Locate the cell with the specified text and output its [x, y] center coordinate. 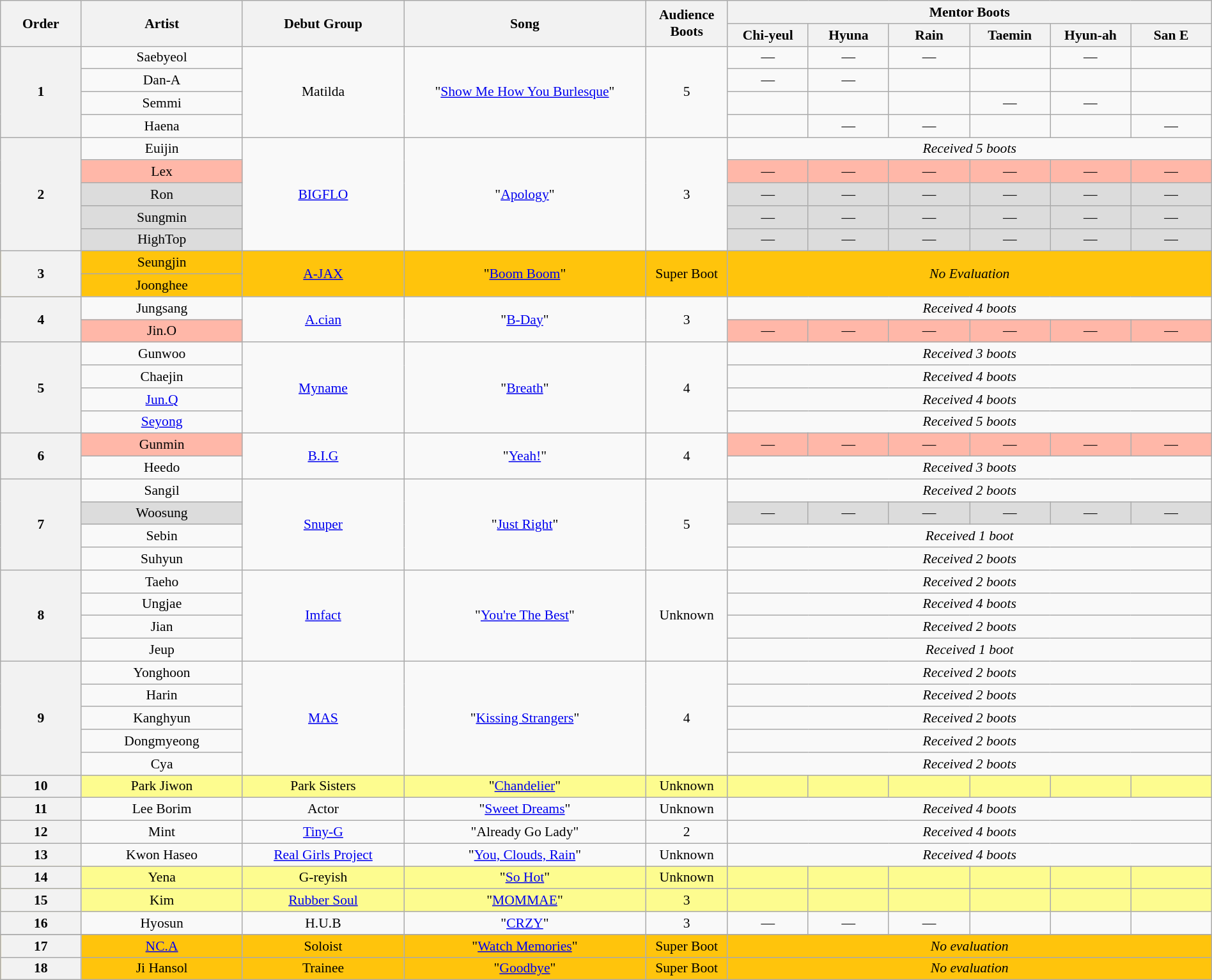
"Yeah!" [525, 456]
Hyuna [848, 35]
Ungjae [162, 604]
Kwon Haseo [162, 855]
"Already Go Lady" [525, 832]
"You're The Best" [525, 616]
Rain [929, 35]
Jungsang [162, 308]
Park Jiwon [162, 786]
Dan-A [162, 81]
Gunwoo [162, 354]
Actor [323, 809]
"Just Right" [525, 524]
Tiny-G [323, 832]
Semmi [162, 104]
Harin [162, 696]
"CRZY" [525, 923]
Kim [162, 901]
15 [41, 901]
"So Hot" [525, 878]
A-JAX [323, 274]
"MOMMAE" [525, 901]
Seungjin [162, 263]
"Goodbye" [525, 968]
Trainee [323, 968]
Lex [162, 172]
Yena [162, 878]
"Show Me How You Burlesque" [525, 91]
Kanghyun [162, 719]
Suhyun [162, 559]
10 [41, 786]
Imfact [323, 616]
"Kissing Strangers" [525, 718]
Seyong [162, 422]
Joonghee [162, 286]
Jun.Q [162, 400]
8 [41, 616]
12 [41, 832]
6 [41, 456]
Matilda [323, 91]
Ji Hansol [162, 968]
Ron [162, 194]
MAS [323, 718]
No Evaluation [969, 274]
"B-Day" [525, 320]
Soloist [323, 946]
Haena [162, 126]
Chi-yeul [768, 35]
"Apology" [525, 194]
Dongmyeong [162, 741]
A.cian [323, 320]
Jin.O [162, 331]
18 [41, 968]
H.U.B [323, 923]
Rubber Soul [323, 901]
Artist [162, 23]
Myname [323, 388]
G-reyish [323, 878]
Cya [162, 764]
NC.A [162, 946]
Sungmin [162, 217]
Sebin [162, 536]
Debut Group [323, 23]
7 [41, 524]
Saebyeol [162, 58]
BIGFLO [323, 194]
Woosung [162, 513]
"Sweet Dreams" [525, 809]
Taeho [162, 582]
Real Girls Project [323, 855]
Lee Borim [162, 809]
Order [41, 23]
1 [41, 91]
"Breath" [525, 388]
16 [41, 923]
Euijin [162, 149]
Yonghoon [162, 673]
Mentor Boots [969, 12]
Gunmin [162, 445]
"You, Clouds, Rain" [525, 855]
"Watch Memories" [525, 946]
Hyosun [162, 923]
13 [41, 855]
Taemin [1010, 35]
Chaejin [162, 377]
17 [41, 946]
Hyun-ah [1091, 35]
Sangil [162, 490]
Snuper [323, 524]
Audience Boots [687, 23]
Jian [162, 627]
Jeup [162, 650]
9 [41, 718]
Park Sisters [323, 786]
Song [525, 23]
Mint [162, 832]
San E [1171, 35]
B.I.G [323, 456]
"Chandelier" [525, 786]
14 [41, 878]
Heedo [162, 468]
"Boom Boom" [525, 274]
HighTop [162, 240]
11 [41, 809]
